Extract the (X, Y) coordinate from the center of the cell holding the provided text.  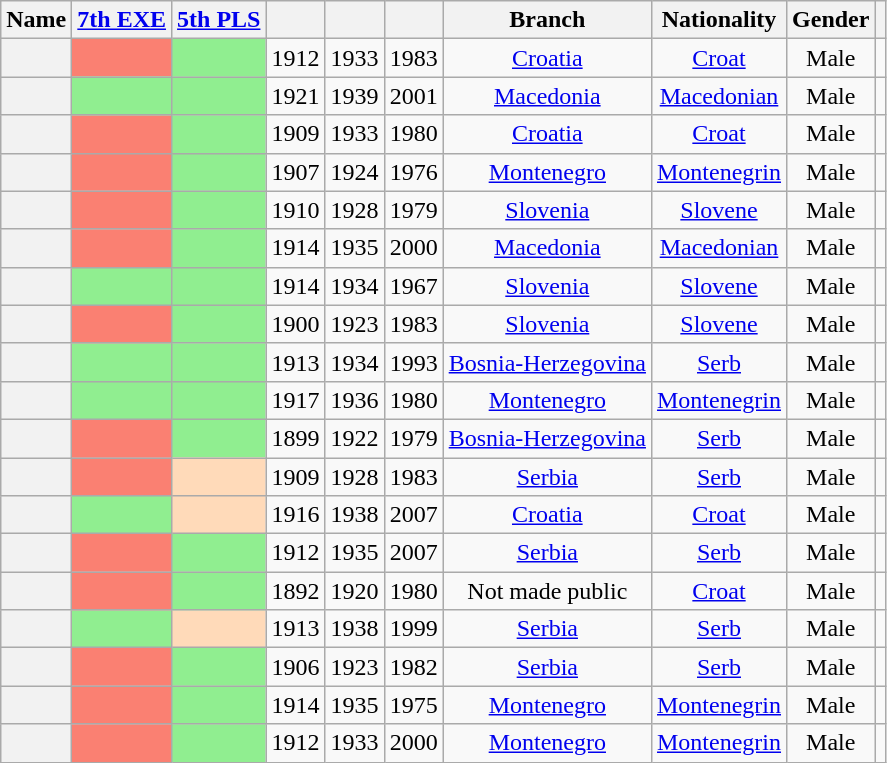
1916 (296, 515)
Not made public (547, 591)
1993 (414, 362)
7th EXE (122, 20)
1917 (296, 400)
1975 (414, 705)
Gender (831, 20)
1899 (296, 438)
1892 (296, 591)
1910 (296, 210)
1967 (414, 286)
1999 (414, 629)
1939 (354, 96)
1924 (354, 172)
Nationality (718, 20)
Branch (547, 20)
1982 (414, 667)
1906 (296, 667)
1976 (414, 172)
1921 (296, 96)
Name (36, 20)
5th PLS (219, 20)
1900 (296, 324)
2001 (414, 96)
1907 (296, 172)
1936 (354, 400)
1922 (354, 438)
1920 (354, 591)
